Scan for the cell matching the given text and deliver its (X, Y) coordinate at center. 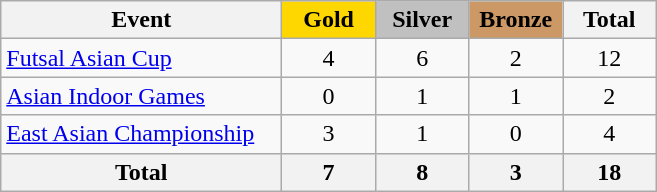
Futsal Asian Cup (142, 58)
Gold (329, 20)
East Asian Championship (142, 134)
Bronze (516, 20)
Silver (422, 20)
18 (609, 172)
7 (329, 172)
Asian Indoor Games (142, 96)
8 (422, 172)
12 (609, 58)
Event (142, 20)
6 (422, 58)
